For the text-containing cell, return its midpoint in [x, y] coordinate format. 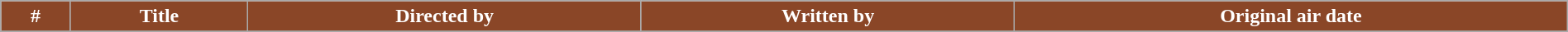
Directed by [445, 16]
Written by [827, 16]
Original air date [1292, 16]
Title [159, 16]
# [36, 16]
